Scan for the cell matching the given text and deliver its [X, Y] coordinate at center. 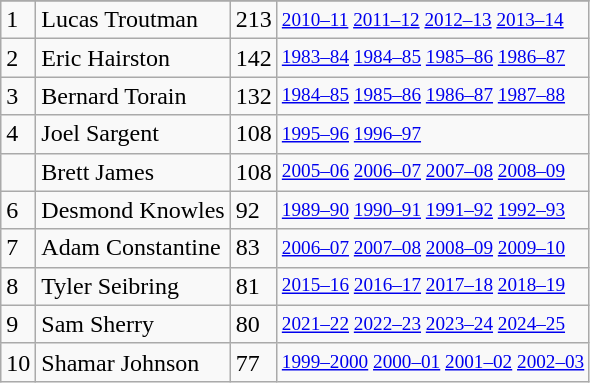
1984–85 1985–86 1986–87 1987–88 [433, 96]
2006–07 2007–08 2008–09 2009–10 [433, 248]
4 [18, 134]
2015–16 2016–17 2017–18 2018–19 [433, 286]
132 [254, 96]
Tyler Seibring [133, 286]
1983–84 1984–85 1985–86 1986–87 [433, 58]
142 [254, 58]
Sam Sherry [133, 324]
2005–06 2006–07 2007–08 2008–09 [433, 172]
Eric Hairston [133, 58]
Shamar Johnson [133, 362]
6 [18, 210]
3 [18, 96]
1 [18, 20]
2 [18, 58]
81 [254, 286]
9 [18, 324]
77 [254, 362]
Joel Sargent [133, 134]
83 [254, 248]
Lucas Troutman [133, 20]
1989–90 1990–91 1991–92 1992–93 [433, 210]
2021–22 2022–23 2023–24 2024–25 [433, 324]
10 [18, 362]
Adam Constantine [133, 248]
1999–2000 2000–01 2001–02 2002–03 [433, 362]
80 [254, 324]
8 [18, 286]
Bernard Torain [133, 96]
Brett James [133, 172]
213 [254, 20]
1995–96 1996–97 [433, 134]
2010–11 2011–12 2012–13 2013–14 [433, 20]
92 [254, 210]
7 [18, 248]
Desmond Knowles [133, 210]
